Detect which cell encompasses the target text, then output its [x, y] center coordinate. 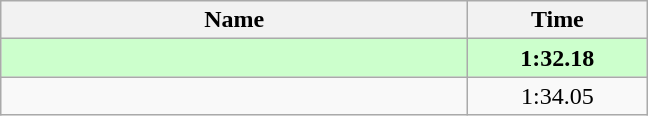
1:32.18 [558, 58]
Name [234, 20]
1:34.05 [558, 96]
Time [558, 20]
